Find where the given text appears and provide that cell's center as [x, y] coordinate. 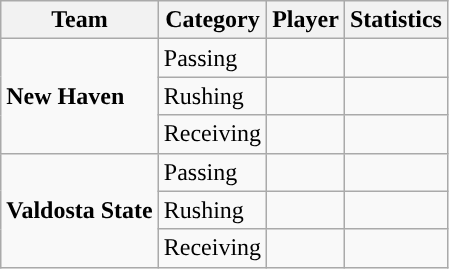
Valdosta State [80, 210]
Team [80, 20]
Statistics [396, 20]
Player [306, 20]
New Haven [80, 96]
Category [212, 20]
